Return the [X, Y] coordinate for the center point of the cell that contains the specified text.  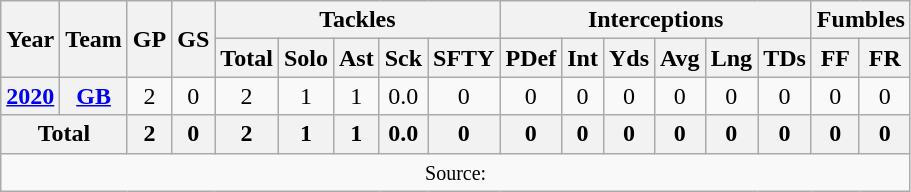
Solo [306, 58]
SFTY [464, 58]
GB [94, 96]
Source: [456, 172]
Avg [680, 58]
Interceptions [656, 20]
Sck [403, 58]
FF [835, 58]
Fumbles [860, 20]
2020 [30, 96]
Yds [628, 58]
Ast [356, 58]
TDs [785, 58]
Lng [731, 58]
Int [583, 58]
GP [149, 39]
PDef [531, 58]
Team [94, 39]
Year [30, 39]
Tackles [358, 20]
FR [884, 58]
GS [194, 39]
